Scan for the cell matching the given text and deliver its [x, y] coordinate at center. 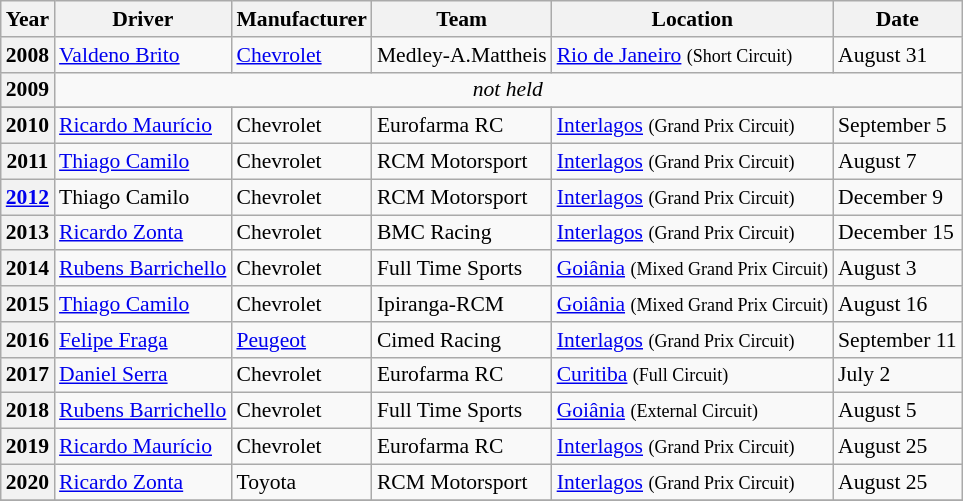
September 5 [898, 126]
2020 [28, 482]
August 5 [898, 411]
Rio de Janeiro (Short Circuit) [692, 55]
Peugeot [301, 340]
BMC Racing [462, 233]
July 2 [898, 375]
August 31 [898, 55]
Daniel Serra [142, 375]
2009 [28, 90]
Date [898, 19]
Medley-A.Mattheis [462, 55]
August 3 [898, 269]
Curitiba (Full Circuit) [692, 375]
Year [28, 19]
Goiânia (External Circuit) [692, 411]
Cimed Racing [462, 340]
2014 [28, 269]
Team [462, 19]
Valdeno Brito [142, 55]
December 9 [898, 197]
August 16 [898, 304]
Driver [142, 19]
August 7 [898, 162]
December 15 [898, 233]
2015 [28, 304]
2008 [28, 55]
Toyota [301, 482]
2010 [28, 126]
Ipiranga-RCM [462, 304]
Felipe Fraga [142, 340]
Location [692, 19]
2016 [28, 340]
2019 [28, 447]
2013 [28, 233]
2011 [28, 162]
2012 [28, 197]
2017 [28, 375]
September 11 [898, 340]
not held [508, 90]
2018 [28, 411]
Manufacturer [301, 19]
